Capture the cell that displays the provided text and extract its (x, y) central coordinate. 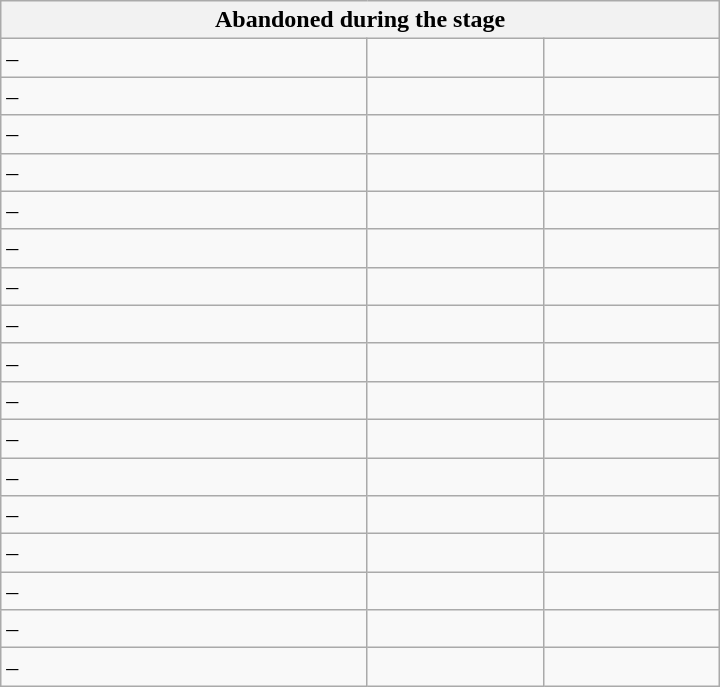
Abandoned during the stage (360, 20)
